Determine the (X, Y) coordinate at the center of the cell enclosing the given text.  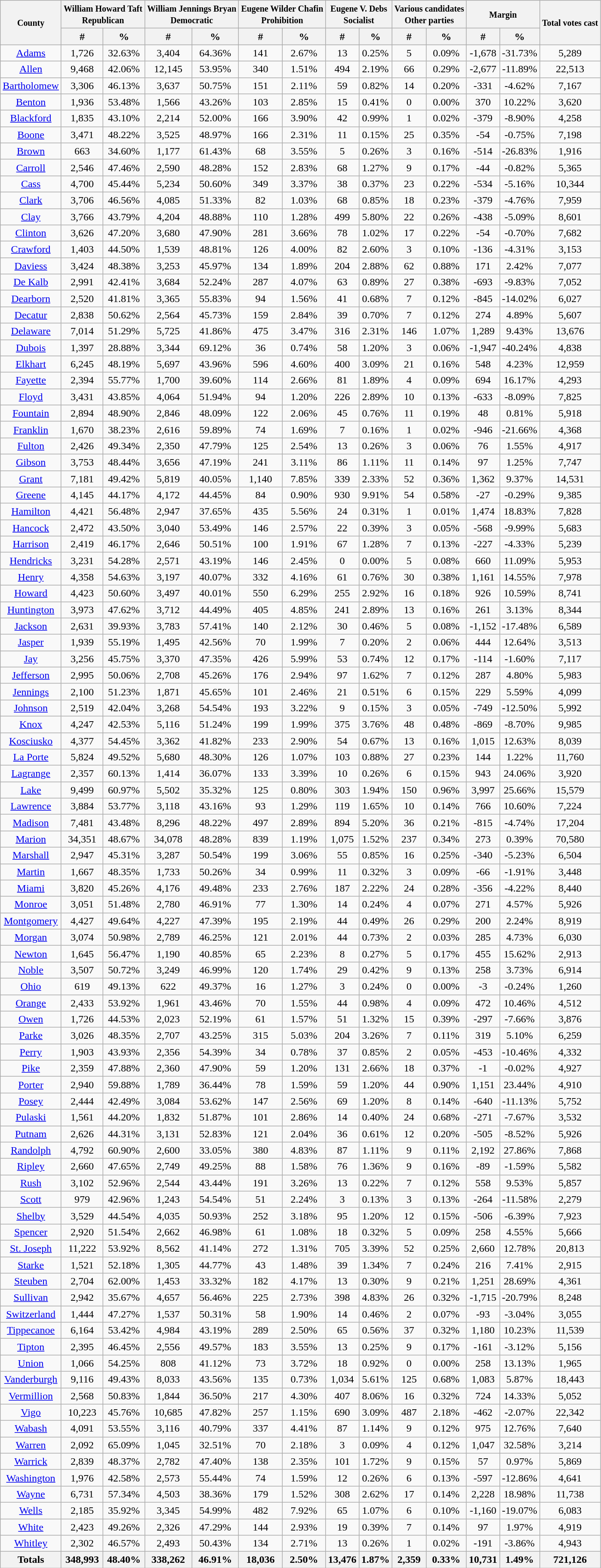
47.40% (215, 1461)
2.56% (304, 1101)
12.78% (520, 1248)
2,394 (82, 380)
10.46% (520, 1003)
3.22% (304, 708)
44.20% (124, 1117)
2,838 (82, 315)
766 (483, 806)
-10.46% (520, 1052)
2,789 (168, 937)
3,231 (82, 561)
55.77% (124, 380)
380 (261, 1150)
42.06% (124, 69)
57.41% (215, 626)
-4.74% (520, 823)
1,916 (570, 151)
2,571 (168, 561)
4.73% (520, 937)
43 (261, 1265)
50.51% (215, 544)
548 (483, 364)
40.85% (215, 954)
Benton (31, 102)
Crawford (31, 250)
3,753 (82, 462)
-114 (483, 659)
48.37% (124, 1461)
114 (261, 380)
50.62% (124, 315)
1,976 (82, 1478)
-462 (483, 1412)
Brown (31, 151)
2,214 (168, 118)
48.38% (124, 266)
41.12% (215, 1363)
6,589 (570, 626)
51.87% (215, 1117)
-161 (483, 1347)
4,700 (82, 184)
Lagrange (31, 774)
Wabash (31, 1429)
9.53% (520, 1183)
3,365 (168, 299)
11,738 (570, 1494)
1.72% (375, 1461)
1.69% (304, 429)
1.15% (304, 1412)
28.69% (520, 1281)
0.33% (446, 1560)
-3.04% (520, 1314)
Rush (31, 1183)
Decatur (31, 315)
Allen (31, 69)
95 (342, 1216)
195 (261, 921)
133 (261, 774)
46.98% (215, 1232)
285 (483, 937)
62.00% (124, 1281)
45.76% (124, 1412)
2.73% (304, 1298)
Orange (31, 1003)
Warren (31, 1445)
10,344 (570, 184)
50.72% (124, 970)
Knox (31, 724)
0.18% (446, 593)
49.43% (124, 1380)
56.48% (124, 512)
1,414 (168, 774)
-19.07% (520, 1510)
45.97% (215, 266)
225 (261, 1298)
2,704 (82, 1281)
5,992 (570, 708)
1,474 (483, 512)
-227 (483, 544)
2,780 (168, 904)
308 (342, 1494)
Noble (31, 970)
5,052 (570, 1396)
48.90% (124, 413)
Lawrence (31, 806)
2.76% (304, 888)
2.62% (375, 1494)
1.30% (304, 904)
1,495 (168, 642)
1,397 (82, 348)
49.25% (215, 1167)
Daviess (31, 266)
27.86% (520, 1150)
-534 (483, 184)
5.87% (520, 1380)
0.36% (446, 479)
Margin (503, 15)
49.13% (124, 986)
9,385 (570, 495)
Fulton (31, 446)
50.93% (215, 1216)
Clinton (31, 233)
34,078 (168, 839)
8,440 (570, 888)
47.29% (215, 1527)
40.07% (215, 577)
Jasper (31, 642)
Steuben (31, 1281)
2,192 (483, 1150)
53.95% (215, 69)
3.72% (304, 1363)
Whitley (31, 1543)
4,423 (82, 593)
150 (409, 790)
59.89% (215, 429)
558 (483, 1183)
1.90% (304, 1314)
1.22% (520, 757)
0.49% (375, 921)
1.57% (304, 1019)
3,116 (168, 1429)
Jackson (31, 626)
44.53% (124, 1019)
43.79% (124, 216)
808 (168, 1363)
1.08% (304, 1232)
216 (483, 1265)
55.44% (215, 1478)
3,876 (570, 1019)
5.99% (304, 659)
152 (261, 167)
1,667 (82, 872)
43.26% (215, 102)
193 (261, 708)
12,959 (570, 364)
5,953 (570, 561)
2,708 (168, 675)
2.67% (304, 53)
42 (342, 118)
-20.79% (520, 1298)
3,256 (82, 659)
1,066 (82, 1363)
0.42% (375, 970)
7,077 (570, 266)
550 (261, 593)
5,857 (570, 1183)
2,564 (168, 315)
2,023 (168, 1019)
-1.59% (520, 1167)
4,227 (168, 921)
-8.70% (520, 724)
-869 (483, 724)
7,198 (570, 135)
5,697 (168, 364)
-3.86% (520, 1543)
2,915 (570, 1265)
0.01% (446, 512)
61.43% (215, 151)
51.54% (124, 1232)
47.62% (124, 610)
50.26% (215, 872)
11,760 (570, 757)
54.28% (124, 561)
5,607 (570, 315)
-3 (483, 986)
-66 (483, 872)
0.28% (446, 888)
2,940 (82, 1085)
187 (342, 888)
25 (409, 135)
Jay (31, 659)
229 (483, 691)
46.57% (124, 1543)
45.75% (124, 659)
110 (261, 216)
2,519 (82, 708)
49.64% (124, 921)
1,045 (168, 1445)
-568 (483, 528)
274 (483, 315)
4,064 (168, 397)
Perry (31, 1052)
12.63% (520, 741)
2,626 (82, 1134)
3,656 (168, 462)
1,190 (168, 954)
45.44% (124, 184)
8,344 (570, 610)
3,626 (82, 233)
1.65% (375, 806)
2.45% (304, 561)
County (31, 22)
3,118 (168, 806)
3,051 (82, 904)
Warrick (31, 1461)
-31.73% (520, 53)
18,036 (261, 1560)
40.05% (215, 479)
Martin (31, 872)
50.83% (124, 1396)
46.13% (124, 86)
1,177 (168, 151)
3,404 (168, 53)
44.17% (124, 495)
7,117 (570, 659)
2,520 (82, 299)
47.20% (124, 233)
375 (342, 724)
4,172 (168, 495)
2.22% (375, 888)
619 (82, 986)
3,102 (82, 1183)
25.66% (520, 790)
50.43% (215, 1543)
-8.52% (520, 1134)
Morgan (31, 937)
47.35% (215, 659)
1,403 (82, 250)
48.09% (215, 413)
-4.33% (520, 544)
15.62% (520, 954)
5.20% (375, 823)
41.82% (215, 741)
48.67% (124, 839)
1,243 (168, 1199)
-26.83% (520, 151)
435 (261, 512)
0.98% (375, 1003)
943 (483, 774)
60.13% (124, 774)
1.74% (304, 970)
3,525 (168, 135)
43.10% (124, 118)
-749 (483, 708)
8.06% (375, 1396)
-1.60% (520, 659)
1,075 (342, 839)
4,332 (570, 1052)
2.60% (375, 250)
66 (409, 69)
348,993 (82, 1560)
-5.16% (520, 184)
-514 (483, 151)
261 (483, 610)
49.37% (215, 986)
0.34% (446, 839)
53.55% (124, 1429)
0.67% (375, 741)
-0.82% (520, 167)
Scott (31, 1199)
2,360 (168, 1068)
4,358 (82, 577)
2,991 (82, 282)
1.02% (375, 233)
0.58% (446, 495)
122 (261, 413)
1,733 (168, 872)
159 (261, 315)
44.50% (124, 250)
56.47% (124, 954)
53.62% (215, 1101)
Miami (31, 888)
18,443 (570, 1380)
2.04% (304, 1134)
3.37% (304, 184)
6,259 (570, 1036)
724 (483, 1396)
9,468 (82, 69)
4,792 (82, 1150)
34.60% (124, 151)
3,424 (82, 266)
398 (342, 1298)
64.36% (215, 53)
1,561 (82, 1117)
405 (261, 610)
57.34% (124, 1494)
135 (261, 1380)
2.85% (304, 102)
1.49% (520, 1560)
694 (483, 380)
20,813 (570, 1248)
Tippecanoe (31, 1330)
12.64% (520, 642)
Elkhart (31, 364)
4,099 (570, 691)
8,919 (570, 921)
3,131 (168, 1134)
4.17% (304, 1281)
8,741 (570, 593)
Posey (31, 1101)
35.32% (215, 790)
Fountain (31, 413)
2,782 (168, 1461)
51.29% (124, 331)
Greene (31, 495)
-1,715 (483, 1298)
36.07% (215, 774)
Hamilton (31, 512)
2,472 (82, 528)
3,532 (570, 1117)
51.33% (215, 200)
7,014 (82, 331)
-946 (483, 429)
4,910 (570, 1085)
51.24% (215, 724)
1.36% (375, 1167)
Howard (31, 593)
4,919 (570, 1527)
William Howard TaftRepublican (103, 15)
2.33% (375, 479)
77 (261, 904)
2,279 (570, 1199)
497 (261, 823)
48.81% (215, 250)
46.99% (215, 970)
Ripley (31, 1167)
7,181 (82, 479)
3,706 (82, 200)
Switzerland (31, 1314)
-93 (483, 1314)
5.03% (304, 1036)
46.17% (124, 544)
11,539 (570, 1330)
332 (261, 577)
1,015 (483, 741)
62 (409, 266)
54.45% (124, 741)
9,116 (82, 1380)
3,074 (82, 937)
426 (261, 659)
William Jennings BryanDemocratic (191, 15)
42.53% (124, 724)
49.48% (215, 888)
Floyd (31, 397)
455 (483, 954)
3,268 (168, 708)
2,707 (168, 1036)
0.82% (375, 86)
257 (261, 1412)
42.96% (124, 1199)
4.55% (520, 1232)
3,766 (82, 216)
4,204 (168, 216)
0.56% (375, 1330)
-438 (483, 216)
0.81% (520, 413)
2,600 (168, 1150)
52.83% (215, 1134)
1,645 (82, 954)
2,749 (168, 1167)
444 (483, 642)
1,305 (168, 1265)
3,197 (168, 577)
-1,947 (483, 348)
12.76% (520, 1429)
52.18% (124, 1265)
1,539 (168, 250)
11,222 (82, 1248)
45 (342, 413)
38.23% (124, 429)
La Porte (31, 757)
41.14% (215, 1248)
67 (342, 544)
5,666 (570, 1232)
-12.86% (520, 1478)
2.11% (304, 86)
-505 (483, 1134)
7.92% (304, 1510)
42.49% (124, 1101)
273 (483, 839)
690 (342, 1412)
4,927 (570, 1068)
Adams (31, 53)
9.43% (520, 331)
49.26% (124, 1527)
1,161 (483, 577)
7,747 (570, 462)
472 (483, 1003)
0.31% (375, 512)
1.31% (304, 1248)
2.54% (304, 446)
6.29% (304, 593)
53 (342, 659)
4,838 (570, 348)
5,725 (168, 331)
23.44% (520, 1085)
2,920 (82, 1232)
131 (342, 1068)
-271 (483, 1117)
Harrison (31, 544)
1.56% (304, 299)
1.32% (375, 1019)
-4.62% (520, 86)
63 (342, 282)
-40.24% (520, 348)
3,055 (570, 1314)
47.65% (124, 1167)
Hendricks (31, 561)
4,943 (570, 1543)
4.30% (304, 1396)
3,306 (82, 86)
13.13% (520, 1363)
43.96% (215, 364)
0.30% (375, 1281)
3,253 (168, 266)
237 (409, 839)
5,680 (168, 757)
14.55% (520, 577)
2.84% (304, 315)
4,293 (570, 380)
-191 (483, 1543)
4.41% (304, 1429)
5,819 (168, 479)
Clay (31, 216)
1,670 (82, 429)
3,249 (168, 970)
5,156 (570, 1347)
Spencer (31, 1232)
60.97% (124, 790)
1.03% (304, 200)
54.39% (215, 1052)
2,092 (82, 1445)
0.51% (375, 691)
2,350 (168, 446)
Hancock (31, 528)
1,936 (82, 102)
Kosciusko (31, 741)
-11.58% (520, 1199)
-9.99% (520, 528)
52.96% (124, 1183)
69.12% (215, 348)
3,973 (82, 610)
6,731 (82, 1494)
-297 (483, 1019)
3.06% (304, 855)
Delaware (31, 331)
-815 (483, 823)
45.65% (215, 691)
0.27% (375, 954)
-1,678 (483, 53)
839 (261, 839)
6,245 (82, 364)
171 (483, 266)
41 (342, 299)
55.19% (124, 642)
52.19% (215, 1019)
0.41% (375, 102)
Eugene V. DebsSocialist (359, 15)
2.42% (520, 266)
8,039 (570, 741)
3.66% (304, 233)
255 (342, 593)
39.93% (124, 626)
10,685 (168, 1412)
7,828 (570, 512)
1,362 (483, 479)
43.16% (215, 806)
-597 (483, 1478)
Gibson (31, 462)
2,185 (82, 1510)
Monroe (31, 904)
182 (261, 1281)
303 (342, 790)
-6.39% (520, 1216)
45.73% (215, 315)
1,832 (168, 1117)
3,884 (82, 806)
-2,677 (483, 69)
1,521 (82, 1265)
400 (342, 364)
4.89% (520, 315)
2.06% (304, 413)
407 (342, 1396)
Cass (31, 184)
39.60% (215, 380)
1,251 (483, 1281)
3,026 (82, 1036)
596 (261, 364)
-1,152 (483, 626)
4.16% (304, 577)
975 (483, 1429)
13,676 (570, 331)
2,423 (82, 1527)
2.86% (304, 1117)
3,471 (82, 135)
2,942 (82, 1298)
7.85% (304, 479)
272 (261, 1248)
-356 (483, 888)
2.12% (304, 626)
Newton (31, 954)
2,631 (82, 626)
2.46% (304, 691)
43.93% (124, 1052)
19 (342, 1527)
2,356 (168, 1052)
1,871 (168, 691)
5,752 (570, 1101)
1,789 (168, 1085)
1,047 (483, 1445)
979 (82, 1199)
5,239 (570, 544)
3,345 (168, 1510)
3,344 (168, 348)
St. Joseph (31, 1248)
43.50% (124, 528)
1,140 (261, 479)
3,362 (168, 741)
69 (342, 1101)
271 (483, 904)
-136 (483, 250)
Tipton (31, 1347)
5,502 (168, 790)
5,234 (168, 184)
53.42% (124, 1330)
3,620 (570, 102)
4,657 (168, 1298)
2,839 (82, 1461)
55.83% (215, 299)
29 (342, 970)
1,260 (570, 986)
6,027 (570, 299)
2.23% (304, 954)
44.54% (124, 1216)
Vanderburgh (31, 1380)
8,601 (570, 216)
33.05% (215, 1150)
Sullivan (31, 1298)
2.94% (304, 675)
140 (261, 626)
Bartholomew (31, 86)
Carroll (31, 167)
6,914 (570, 970)
Jennings (31, 691)
0.78% (304, 1052)
50.75% (215, 86)
3.90% (304, 118)
252 (261, 1216)
926 (483, 593)
Boone (31, 135)
-7.67% (520, 1117)
3,920 (570, 774)
5,289 (570, 53)
57 (483, 1461)
Porter (31, 1085)
4,176 (168, 888)
Johnson (31, 708)
4.80% (520, 675)
1,453 (168, 1281)
37.65% (215, 512)
340 (261, 69)
2,913 (570, 954)
0.35% (446, 135)
6,504 (570, 855)
2.35% (304, 1461)
1.19% (304, 839)
-1.91% (520, 872)
370 (483, 102)
-0.29% (520, 495)
0.48% (446, 724)
894 (342, 823)
35.67% (124, 1298)
-3.12% (520, 1347)
3,214 (570, 1445)
7,868 (570, 1150)
43.25% (215, 1036)
2,357 (82, 774)
49.34% (124, 446)
316 (342, 331)
2,493 (168, 1543)
3,040 (168, 528)
Pulaski (31, 1117)
289 (261, 1330)
4,368 (570, 429)
3,431 (82, 397)
4,421 (82, 512)
46.25% (215, 937)
70,580 (570, 839)
36.44% (215, 1085)
119 (342, 806)
2,568 (82, 1396)
660 (483, 561)
42.04% (124, 708)
3,637 (168, 86)
482 (261, 1510)
10.60% (520, 806)
50.54% (215, 855)
1,083 (483, 1380)
5,983 (570, 675)
-11.13% (520, 1101)
42.56% (215, 642)
Owen (31, 1019)
10.59% (520, 593)
191 (261, 1183)
5.59% (520, 691)
54.25% (124, 1363)
-2.07% (520, 1412)
48.88% (215, 216)
52.00% (215, 118)
38.36% (215, 1494)
0.80% (304, 790)
0.92% (375, 1363)
2,573 (168, 1478)
Parke (31, 1036)
4,361 (570, 1281)
1.51% (304, 69)
7,923 (570, 1216)
-5.23% (520, 855)
48.40% (124, 1560)
1.34% (375, 1265)
Pike (31, 1068)
2,616 (168, 429)
1.94% (375, 790)
2,100 (82, 691)
-9.83% (520, 282)
-0.75% (520, 135)
46.56% (124, 200)
4,503 (168, 1494)
-331 (483, 86)
48.44% (124, 462)
2.83% (304, 167)
18.83% (520, 512)
2,433 (82, 1003)
43.56% (215, 1380)
4,091 (82, 1429)
47.88% (124, 1068)
47.39% (215, 921)
Starke (31, 1265)
3,783 (168, 626)
9.91% (375, 495)
12,145 (168, 69)
44.77% (215, 1265)
Totals (31, 1560)
17,204 (570, 823)
Huntington (31, 610)
4,917 (570, 446)
4,427 (82, 921)
3,529 (82, 1216)
1,151 (483, 1085)
-27 (483, 495)
3,680 (168, 233)
-0.24% (520, 986)
51.23% (124, 691)
1.25% (520, 462)
2.01% (304, 937)
-7.66% (520, 1019)
4,085 (168, 200)
32.51% (215, 1445)
499 (342, 216)
Vermillion (31, 1396)
3.73% (520, 970)
Dubois (31, 348)
Lake (31, 790)
1.62% (375, 675)
3,448 (570, 872)
Madison (31, 823)
50.98% (124, 937)
349 (261, 184)
3,997 (483, 790)
494 (342, 69)
5,683 (570, 528)
-1,160 (483, 1510)
1,844 (168, 1396)
120 (261, 970)
1,289 (483, 331)
-21.66% (520, 429)
7,978 (570, 577)
4,145 (82, 495)
0.03% (446, 937)
3,820 (82, 888)
-264 (483, 1199)
Wayne (31, 1494)
2,590 (168, 167)
3.47% (304, 331)
2,556 (168, 1347)
2,544 (168, 1183)
319 (483, 1036)
705 (342, 1248)
48.19% (124, 364)
35.92% (124, 1510)
43.85% (124, 397)
Fayette (31, 380)
2,995 (82, 675)
622 (168, 986)
Randolph (31, 1150)
47.46% (124, 167)
33.32% (215, 1281)
44.45% (215, 495)
1.91% (304, 544)
47.82% (215, 1412)
Total votes cast (570, 22)
14.33% (520, 1396)
43.46% (215, 1003)
2,228 (483, 1494)
4,641 (570, 1478)
1,566 (168, 102)
0.97% (520, 1461)
49.52% (124, 757)
1.58% (304, 1167)
721,126 (570, 1560)
44.49% (215, 610)
3,153 (570, 250)
-0.70% (520, 233)
4.85% (304, 610)
1,444 (82, 1314)
47.79% (215, 446)
3.13% (520, 610)
32.58% (520, 1445)
1,903 (82, 1052)
49.42% (124, 479)
42.41% (124, 282)
15,579 (570, 790)
42.58% (124, 1478)
-11.89% (520, 69)
1,961 (168, 1003)
60.90% (124, 1150)
88 (261, 1167)
1,965 (570, 1363)
7.41% (520, 1265)
200 (483, 921)
4.57% (520, 904)
151 (261, 86)
55 (342, 855)
Marshall (31, 855)
45.31% (124, 855)
1,700 (168, 380)
4,035 (168, 1216)
7,052 (570, 282)
183 (261, 1347)
4,377 (82, 741)
4,512 (570, 1003)
8,562 (168, 1248)
141 (261, 53)
Vigo (31, 1412)
487 (409, 1412)
56.46% (215, 1298)
315 (261, 1036)
5,116 (168, 724)
4.60% (304, 364)
9,499 (82, 790)
40.01% (215, 593)
1,537 (168, 1314)
22,342 (570, 1412)
Putnam (31, 1134)
2,444 (82, 1101)
2,326 (168, 1527)
43.48% (124, 823)
6,164 (82, 1330)
44.31% (124, 1134)
4.07% (304, 282)
-4.31% (520, 250)
10.22% (520, 102)
53.77% (124, 806)
1.97% (520, 1527)
32.63% (124, 53)
1.29% (304, 806)
0.70% (375, 315)
5,824 (82, 757)
11.09% (520, 561)
8,248 (570, 1298)
-506 (483, 1216)
0.61% (375, 1134)
36.50% (215, 1396)
23 (409, 184)
De Kalb (31, 282)
-453 (483, 1052)
Shelby (31, 1216)
-633 (483, 397)
52.24% (215, 282)
3,684 (168, 282)
84 (261, 495)
18.98% (520, 1494)
5.56% (304, 512)
2,302 (82, 1543)
Eugene Wilder ChafinProhibition (282, 15)
100 (261, 544)
6,083 (570, 1510)
-0.02% (520, 1068)
0.96% (446, 790)
7,224 (570, 806)
-640 (483, 1101)
Franklin (31, 429)
-8.90% (520, 118)
-4.22% (520, 888)
1,939 (82, 642)
5.61% (375, 1380)
10.23% (520, 1330)
Montgomery (31, 921)
8,033 (168, 1380)
-845 (483, 299)
47.27% (124, 1314)
339 (342, 479)
51.94% (215, 397)
28.88% (124, 348)
Ohio (31, 986)
41.86% (215, 331)
48.30% (215, 757)
7,481 (82, 823)
-4.76% (520, 200)
5,918 (570, 413)
4,258 (570, 118)
2,646 (168, 544)
2.92% (375, 593)
48.97% (215, 135)
-340 (483, 855)
Clark (31, 200)
5,582 (570, 1167)
53.49% (215, 528)
-8.09% (520, 397)
1.14% (375, 1429)
73 (261, 1363)
46.45% (124, 1347)
147 (261, 1101)
-89 (483, 1167)
2,419 (82, 544)
4,984 (168, 1330)
4.00% (304, 250)
179 (261, 1494)
3,712 (168, 610)
47.19% (215, 462)
49.57% (215, 1347)
5,869 (570, 1461)
8,296 (168, 823)
9.37% (520, 479)
2.93% (304, 1527)
0.19% (446, 413)
2.71% (304, 1543)
1,835 (82, 118)
217 (261, 1396)
81 (342, 380)
34,351 (82, 839)
176 (261, 675)
Henry (31, 577)
24.06% (520, 774)
7,682 (570, 233)
226 (342, 397)
3,287 (168, 855)
337 (261, 1429)
Various candidatesOther parties (429, 15)
Dearborn (31, 299)
5,365 (570, 167)
Jefferson (31, 675)
59.88% (124, 1085)
3.18% (304, 1216)
0.40% (375, 1117)
4.23% (520, 364)
Blackford (31, 118)
2.88% (375, 266)
2,426 (82, 446)
2,894 (82, 413)
Washington (31, 1478)
3.76% (375, 724)
3,513 (570, 642)
338,262 (168, 1560)
-1 (483, 1068)
3,084 (168, 1101)
51.48% (124, 904)
930 (342, 495)
281 (261, 233)
2,546 (82, 167)
86 (342, 462)
7,640 (570, 1429)
50.31% (215, 1314)
50.06% (124, 675)
10,731 (483, 1560)
4,247 (82, 724)
43.44% (215, 1183)
White (31, 1527)
1,180 (483, 1330)
Grant (31, 479)
-44 (483, 167)
7,825 (570, 397)
Marion (31, 839)
38 (342, 184)
54.99% (215, 1510)
6,030 (570, 937)
2.57% (304, 528)
-17.48% (520, 626)
65.09% (124, 1445)
3,507 (82, 970)
2,662 (168, 1232)
Wells (31, 1510)
1.87% (375, 1560)
40.79% (215, 1429)
13,476 (342, 1560)
138 (261, 1461)
10,223 (82, 1412)
2,395 (82, 1347)
-5.09% (520, 216)
1.48% (304, 1265)
3,370 (168, 659)
9,985 (570, 724)
7,167 (570, 86)
1,034 (342, 1380)
-12.50% (520, 708)
663 (82, 151)
14,531 (570, 479)
-693 (483, 282)
3.11% (304, 462)
54.63% (124, 577)
93 (261, 806)
16.17% (520, 380)
Union (31, 1363)
53.48% (124, 102)
0.89% (375, 282)
41.81% (124, 299)
3,497 (168, 593)
2.90% (304, 741)
5.10% (520, 1036)
475 (261, 331)
2,846 (168, 413)
5.80% (375, 216)
22,513 (570, 69)
7,959 (570, 200)
-14.02% (520, 299)
